Extract the [X, Y] coordinate from the center of the cell holding the provided text.  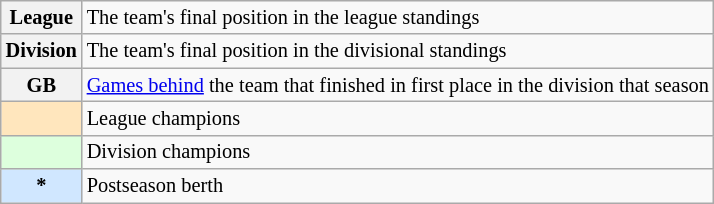
The team's final position in the divisional standings [398, 51]
League [42, 17]
Games behind the team that finished in first place in the division that season [398, 85]
GB [42, 85]
Division champions [398, 152]
Division [42, 51]
Postseason berth [398, 186]
The team's final position in the league standings [398, 17]
League champions [398, 118]
* [42, 186]
